For the text-containing cell, return its midpoint in [x, y] coordinate format. 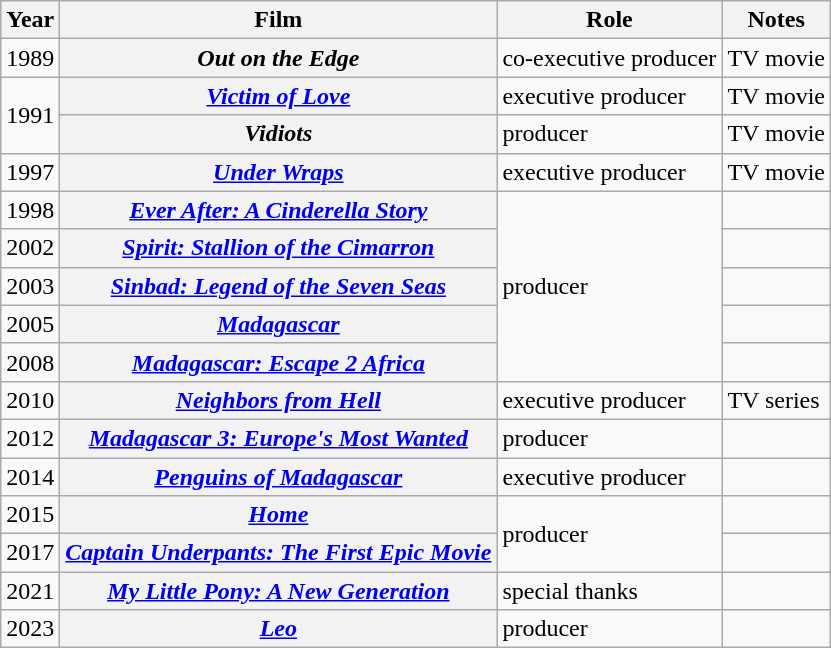
Neighbors from Hell [278, 400]
2005 [30, 324]
Leo [278, 629]
2003 [30, 286]
Penguins of Madagascar [278, 477]
Home [278, 515]
Ever After: A Cinderella Story [278, 210]
Year [30, 20]
Madagascar [278, 324]
1989 [30, 58]
Under Wraps [278, 172]
Madagascar 3: Europe's Most Wanted [278, 438]
2002 [30, 248]
Role [610, 20]
2008 [30, 362]
co-executive producer [610, 58]
1991 [30, 115]
Victim of Love [278, 96]
1998 [30, 210]
TV series [776, 400]
Vidiots [278, 134]
Sinbad: Legend of the Seven Seas [278, 286]
2021 [30, 591]
2015 [30, 515]
special thanks [610, 591]
Out on the Edge [278, 58]
Notes [776, 20]
2010 [30, 400]
2017 [30, 553]
1997 [30, 172]
2014 [30, 477]
Captain Underpants: The First Epic Movie [278, 553]
Spirit: Stallion of the Cimarron [278, 248]
Film [278, 20]
2023 [30, 629]
Madagascar: Escape 2 Africa [278, 362]
My Little Pony: A New Generation [278, 591]
2012 [30, 438]
